Locate the cell with the specified text and output its (x, y) center coordinate. 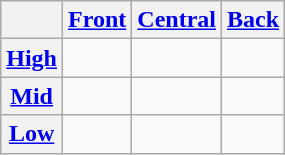
Front (98, 20)
Central (177, 20)
Back (254, 20)
Low (32, 134)
High (32, 58)
Mid (32, 96)
